Return (X, Y) of the center of cell containing provided text 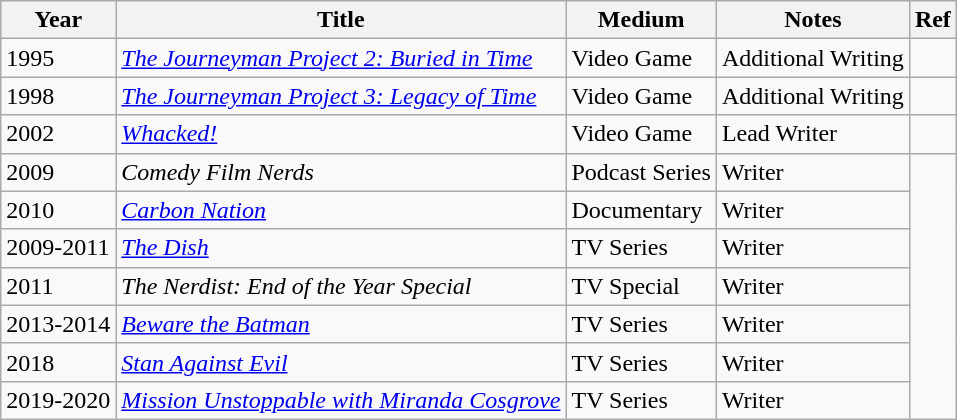
The Journeyman Project 3: Legacy of Time (341, 96)
Whacked! (341, 134)
Comedy Film Nerds (341, 172)
1998 (58, 96)
TV Special (641, 286)
2019-2020 (58, 400)
Carbon Nation (341, 210)
2009 (58, 172)
Documentary (641, 210)
The Nerdist: End of the Year Special (341, 286)
2013-2014 (58, 324)
Notes (812, 20)
2018 (58, 362)
2009-2011 (58, 248)
2002 (58, 134)
2010 (58, 210)
Beware the Batman (341, 324)
Title (341, 20)
Year (58, 20)
Lead Writer (812, 134)
The Journeyman Project 2: Buried in Time (341, 58)
Mission Unstoppable with Miranda Cosgrove (341, 400)
2011 (58, 286)
Stan Against Evil (341, 362)
Medium (641, 20)
The Dish (341, 248)
Ref (932, 20)
Podcast Series (641, 172)
1995 (58, 58)
